Capture the cell that displays the provided text and extract its (X, Y) central coordinate. 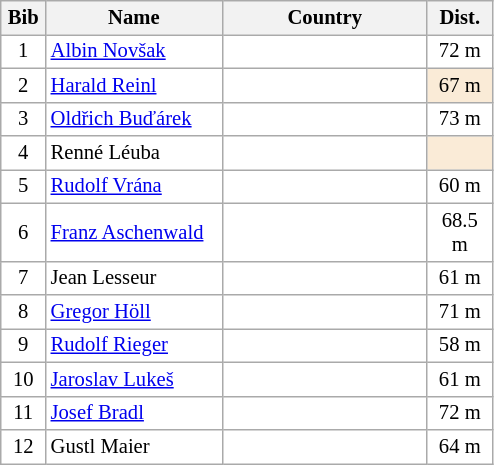
Renné Léuba (134, 153)
8 (24, 311)
Bib (24, 17)
Rudolf Rieger (134, 345)
9 (24, 345)
Rudolf Vrána (134, 186)
Josef Bradl (134, 413)
3 (24, 119)
12 (24, 447)
1 (24, 51)
10 (24, 379)
Dist. (460, 17)
Country (324, 17)
73 m (460, 119)
64 m (460, 447)
Oldřich Buďárek (134, 119)
Franz Aschenwald (134, 232)
6 (24, 232)
4 (24, 153)
11 (24, 413)
Jean Lesseur (134, 278)
Albin Novšak (134, 51)
60 m (460, 186)
5 (24, 186)
Gustl Maier (134, 447)
Harald Reinl (134, 85)
2 (24, 85)
Jaroslav Lukeš (134, 379)
71 m (460, 311)
7 (24, 278)
67 m (460, 85)
Name (134, 17)
58 m (460, 345)
Gregor Höll (134, 311)
68.5 m (460, 232)
